Capture the cell that displays the provided text and extract its [X, Y] central coordinate. 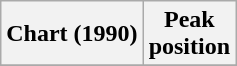
Peakposition [189, 34]
Chart (1990) [72, 34]
